Scan for the cell matching the given text and deliver its [X, Y] coordinate at center. 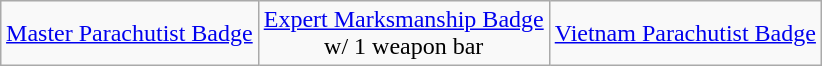
Vietnam Parachutist Badge [685, 34]
Master Parachutist Badge [130, 34]
Expert Marksmanship Badgew/ 1 weapon bar [404, 34]
